Provide the [X, Y] coordinate of the cell's center where the given text is located.  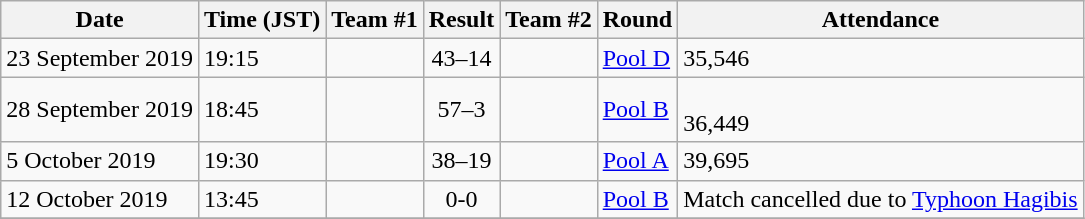
Match cancelled due to Typhoon Hagibis [881, 199]
23 September 2019 [100, 58]
Attendance [881, 20]
Pool A [637, 161]
28 September 2019 [100, 110]
39,695 [881, 161]
36,449 [881, 110]
Date [100, 20]
0-0 [461, 199]
19:30 [262, 161]
5 October 2019 [100, 161]
18:45 [262, 110]
Time (JST) [262, 20]
Team #1 [375, 20]
13:45 [262, 199]
35,546 [881, 58]
57–3 [461, 110]
38–19 [461, 161]
Result [461, 20]
Team #2 [549, 20]
Round [637, 20]
43–14 [461, 58]
12 October 2019 [100, 199]
19:15 [262, 58]
Pool D [637, 58]
